From the cell containing the given text, extract its center point as [X, Y] coordinate. 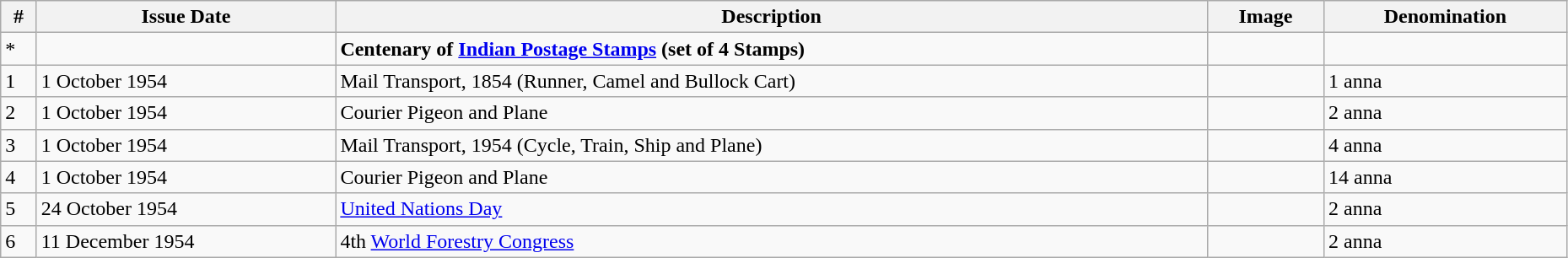
Mail Transport, 1954 (Cycle, Train, Ship and Plane) [772, 145]
1 [19, 81]
Issue Date [186, 17]
3 [19, 145]
Denomination [1445, 17]
14 anna [1445, 177]
Image [1265, 17]
5 [19, 209]
United Nations Day [772, 209]
Centenary of Indian Postage Stamps (set of 4 Stamps) [772, 49]
# [19, 17]
2 [19, 113]
4 [19, 177]
Description [772, 17]
11 December 1954 [186, 241]
1 anna [1445, 81]
4th World Forestry Congress [772, 241]
6 [19, 241]
Mail Transport, 1854 (Runner, Camel and Bullock Cart) [772, 81]
24 October 1954 [186, 209]
* [19, 49]
4 anna [1445, 145]
